Capture the cell that displays the provided text and extract its (X, Y) central coordinate. 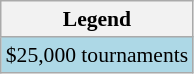
Legend (97, 19)
$25,000 tournaments (97, 55)
